From the cell containing the given text, extract its center point as [x, y] coordinate. 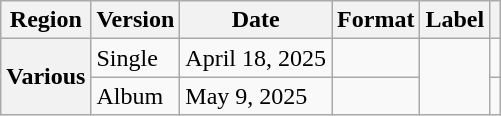
Album [136, 96]
Single [136, 58]
April 18, 2025 [256, 58]
May 9, 2025 [256, 96]
Version [136, 20]
Label [455, 20]
Various [46, 77]
Region [46, 20]
Date [256, 20]
Format [376, 20]
